Identify which cell holds the provided text, then report its [x, y] central coordinate. 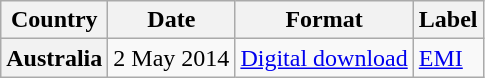
Australia [54, 58]
Label [448, 20]
Format [324, 20]
Country [54, 20]
Date [172, 20]
Digital download [324, 58]
2 May 2014 [172, 58]
EMI [448, 58]
